Extract the (x, y) coordinate from the center of the cell holding the provided text.  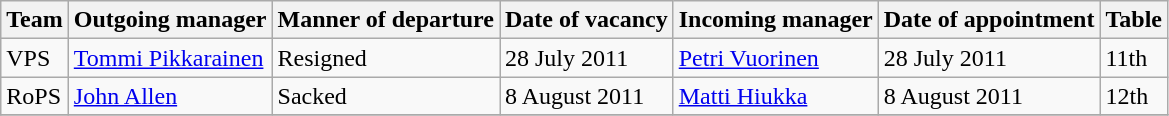
Manner of departure (386, 20)
VPS (35, 58)
Incoming manager (776, 20)
Tommi Pikkarainen (170, 58)
Team (35, 20)
Date of vacancy (587, 20)
Date of appointment (989, 20)
12th (1134, 96)
RoPS (35, 96)
John Allen (170, 96)
Petri Vuorinen (776, 58)
Sacked (386, 96)
Table (1134, 20)
Resigned (386, 58)
Matti Hiukka (776, 96)
Outgoing manager (170, 20)
11th (1134, 58)
